For the text-containing cell, return its midpoint in [X, Y] coordinate format. 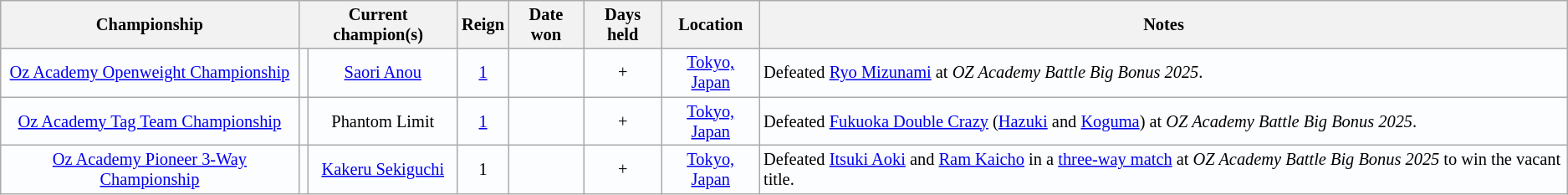
Location [711, 24]
Notes [1164, 24]
Oz Academy Openweight Championship [150, 73]
Days held [622, 24]
Defeated Ryo Mizunami at OZ Academy Battle Big Bonus 2025. [1164, 73]
Championship [150, 24]
Oz Academy Tag Team Championship [150, 121]
Date won [546, 24]
Defeated Itsuki Aoki and Ram Kaicho in a three-way match at OZ Academy Battle Big Bonus 2025 to win the vacant title. [1164, 169]
Saori Anou [383, 73]
Reign [483, 24]
Phantom Limit [383, 121]
Oz Academy Pioneer 3-Way Championship [150, 169]
Kakeru Sekiguchi [383, 169]
Current champion(s) [378, 24]
Defeated Fukuoka Double Crazy (Hazuki and Koguma) at OZ Academy Battle Big Bonus 2025. [1164, 121]
